Identify which cell holds the provided text, then report its (x, y) central coordinate. 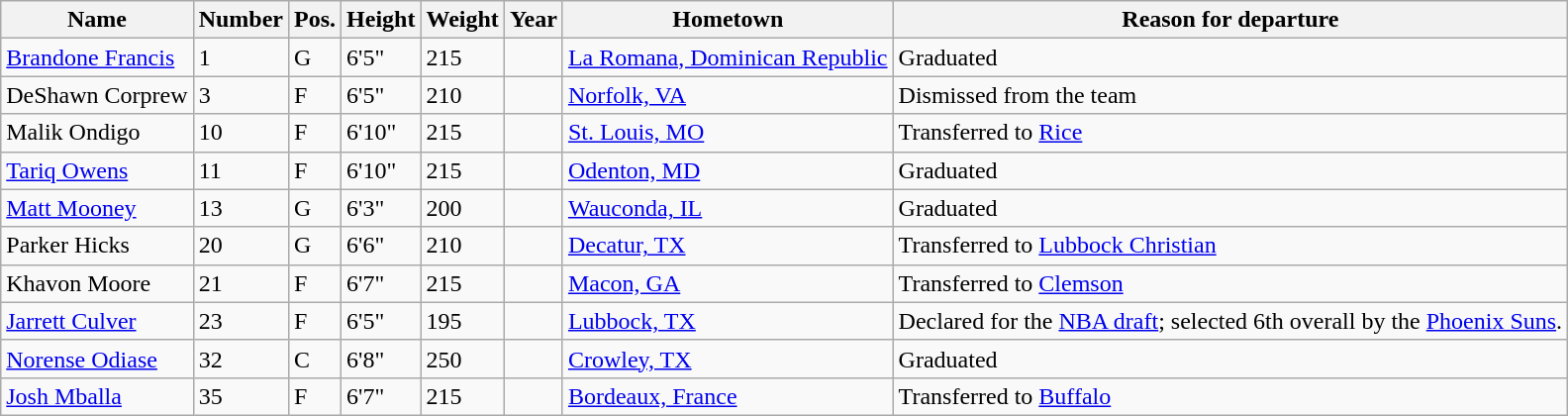
Crowley, TX (728, 359)
11 (241, 170)
6'8" (381, 359)
DeShawn Corprew (97, 95)
Year (533, 20)
250 (462, 359)
35 (241, 396)
6'3" (381, 208)
Height (381, 20)
Josh Mballa (97, 396)
21 (241, 283)
Dismissed from the team (1230, 95)
32 (241, 359)
Norense Odiase (97, 359)
Reason for departure (1230, 20)
20 (241, 246)
1 (241, 57)
Pos. (315, 20)
13 (241, 208)
6'6" (381, 246)
Brandone Francis (97, 57)
3 (241, 95)
Lubbock, TX (728, 321)
Norfolk, VA (728, 95)
Transferred to Rice (1230, 133)
Jarrett Culver (97, 321)
Transferred to Buffalo (1230, 396)
Bordeaux, France (728, 396)
23 (241, 321)
Declared for the NBA draft; selected 6th overall by the Phoenix Suns. (1230, 321)
Hometown (728, 20)
Wauconda, IL (728, 208)
Malik Ondigo (97, 133)
Khavon Moore (97, 283)
Tariq Owens (97, 170)
Decatur, TX (728, 246)
Number (241, 20)
Transferred to Clemson (1230, 283)
Odenton, MD (728, 170)
St. Louis, MO (728, 133)
Macon, GA (728, 283)
Name (97, 20)
Weight (462, 20)
Transferred to Lubbock Christian (1230, 246)
200 (462, 208)
La Romana, Dominican Republic (728, 57)
Parker Hicks (97, 246)
10 (241, 133)
C (315, 359)
Matt Mooney (97, 208)
195 (462, 321)
